Return [x, y] of the center of cell containing provided text 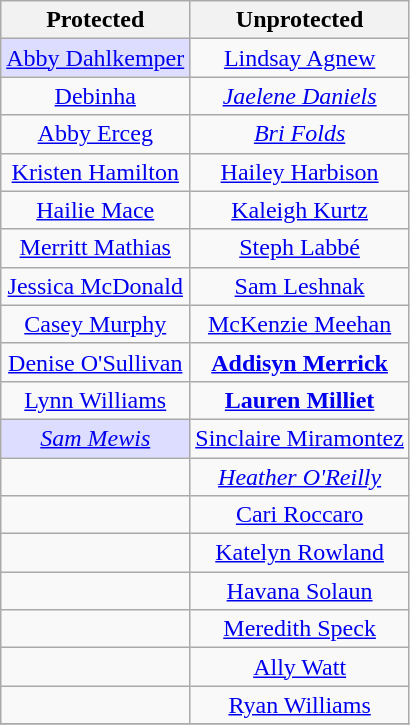
Katelyn Rowland [300, 553]
Sinclaire Miramontez [300, 438]
Sam Leshnak [300, 286]
Jessica McDonald [96, 286]
Denise O'Sullivan [96, 362]
Meredith Speck [300, 629]
Kristen Hamilton [96, 172]
Bri Folds [300, 134]
Cari Roccaro [300, 515]
Merritt Mathias [96, 248]
Abby Erceg [96, 134]
Casey Murphy [96, 324]
Heather O'Reilly [300, 477]
Ally Watt [300, 667]
Lindsay Agnew [300, 58]
Hailey Harbison [300, 172]
Debinha [96, 96]
Hailie Mace [96, 210]
Jaelene Daniels [300, 96]
Addisyn Merrick [300, 362]
Sam Mewis [96, 438]
Lauren Milliet [300, 400]
Unprotected [300, 20]
McKenzie Meehan [300, 324]
Havana Solaun [300, 591]
Steph Labbé [300, 248]
Abby Dahlkemper [96, 58]
Protected [96, 20]
Kaleigh Kurtz [300, 210]
Lynn Williams [96, 400]
Ryan Williams [300, 705]
